Output the (X, Y) coordinate of the center of the cell containing the given text.  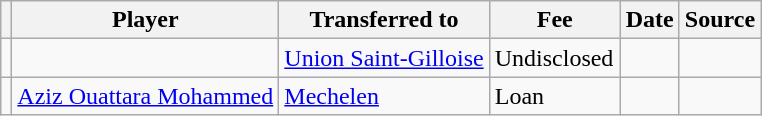
Player (146, 20)
Transferred to (384, 20)
Mechelen (384, 96)
Aziz Ouattara Mohammed (146, 96)
Date (650, 20)
Loan (554, 96)
Source (720, 20)
Fee (554, 20)
Union Saint-Gilloise (384, 58)
Undisclosed (554, 58)
